Scan for the cell matching the given text and deliver its (X, Y) coordinate at center. 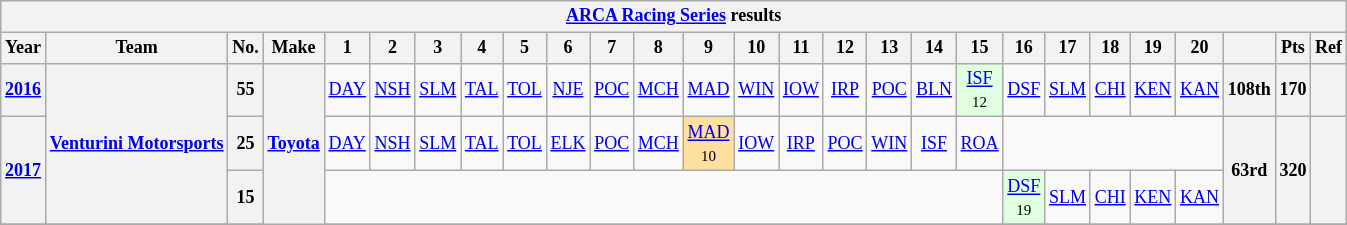
19 (1153, 48)
Venturini Motorsports (136, 144)
13 (890, 48)
Make (294, 48)
18 (1110, 48)
5 (524, 48)
2017 (24, 170)
4 (482, 48)
DSF (1024, 90)
6 (568, 48)
ISF (934, 144)
2 (392, 48)
20 (1200, 48)
14 (934, 48)
DSF19 (1024, 197)
2016 (24, 90)
ROA (980, 144)
Team (136, 48)
MAD (708, 90)
25 (246, 144)
BLN (934, 90)
MAD10 (708, 144)
NJE (568, 90)
17 (1068, 48)
8 (658, 48)
3 (438, 48)
12 (845, 48)
Pts (1293, 48)
Toyota (294, 144)
7 (612, 48)
ARCA Racing Series results (674, 16)
9 (708, 48)
320 (1293, 170)
10 (756, 48)
ELK (568, 144)
11 (802, 48)
170 (1293, 90)
Ref (1329, 48)
108th (1249, 90)
Year (24, 48)
ISF12 (980, 90)
1 (347, 48)
55 (246, 90)
16 (1024, 48)
No. (246, 48)
63rd (1249, 170)
